Pinpoint the cell where the given text exists, returning its [x, y] midpoint coordinate. 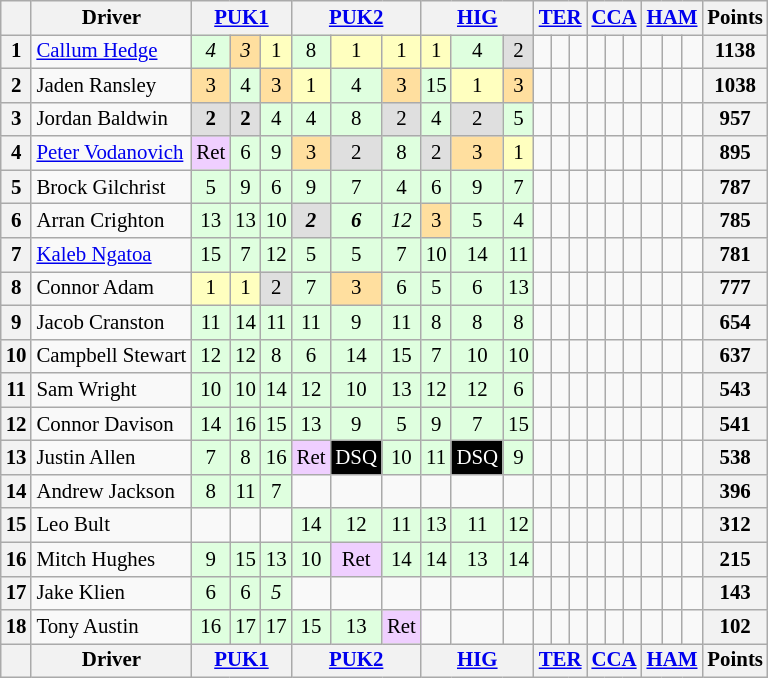
Connor Adam [111, 288]
18 [16, 627]
Kaleb Ngatoa [111, 255]
Justin Allen [111, 458]
654 [734, 322]
Jordan Baldwin [111, 119]
Sam Wright [111, 390]
396 [734, 491]
Brock Gilchrist [111, 187]
785 [734, 221]
102 [734, 627]
538 [734, 458]
Connor Davison [111, 424]
1038 [734, 85]
895 [734, 153]
Jaden Ransley [111, 85]
Callum Hedge [111, 51]
Andrew Jackson [111, 491]
543 [734, 390]
Tony Austin [111, 627]
Peter Vodanovich [111, 153]
777 [734, 288]
Arran Crighton [111, 221]
Leo Bult [111, 525]
143 [734, 593]
312 [734, 525]
957 [734, 119]
781 [734, 255]
1138 [734, 51]
Campbell Stewart [111, 356]
215 [734, 559]
Jake Klien [111, 593]
541 [734, 424]
637 [734, 356]
787 [734, 187]
Mitch Hughes [111, 559]
Jacob Cranston [111, 322]
